Return [X, Y] of the center of cell containing provided text 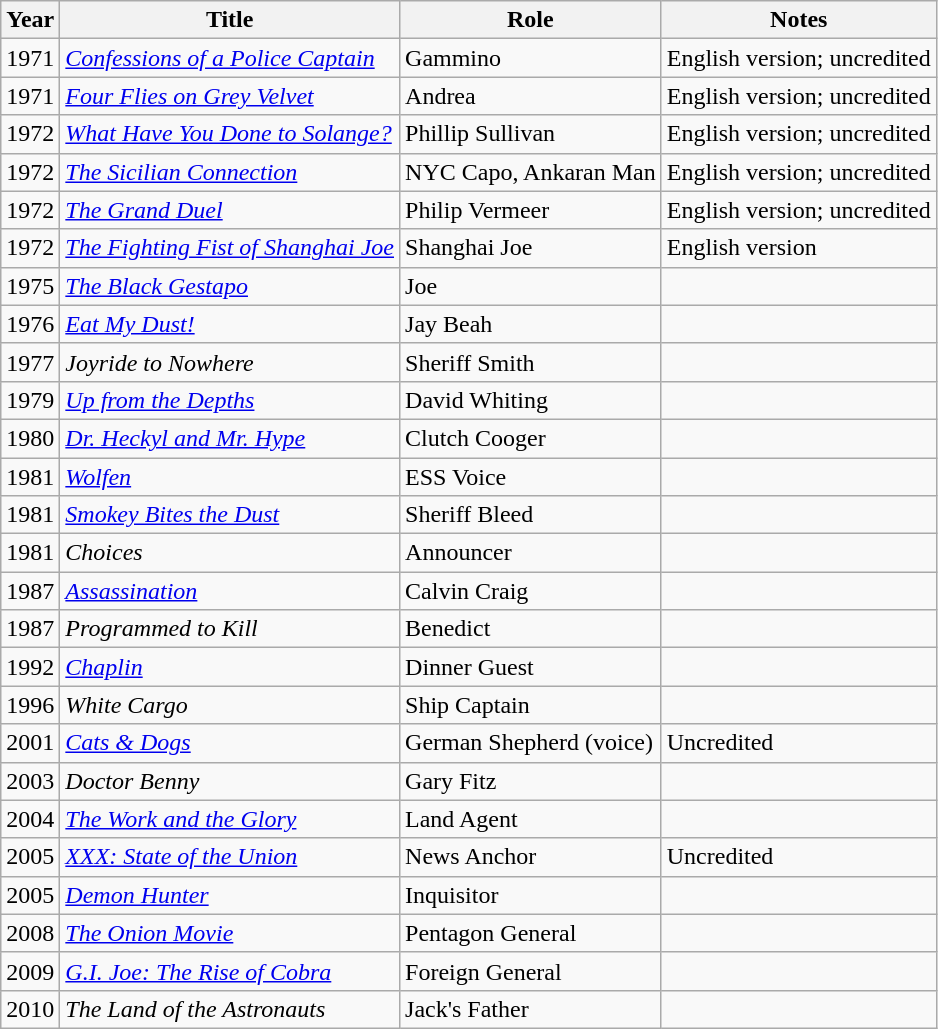
2001 [30, 743]
Sheriff Smith [531, 362]
Jay Beah [531, 324]
2003 [30, 781]
1996 [30, 705]
Gammino [531, 58]
White Cargo [230, 705]
Assassination [230, 591]
Joe [531, 286]
G.I. Joe: The Rise of Cobra [230, 971]
Philip Vermeer [531, 210]
David Whiting [531, 400]
Ship Captain [531, 705]
English version [798, 248]
2010 [30, 1009]
Andrea [531, 96]
The Onion Movie [230, 933]
ESS Voice [531, 477]
Eat My Dust! [230, 324]
2009 [30, 971]
Inquisitor [531, 895]
Gary Fitz [531, 781]
XXX: State of the Union [230, 857]
Cats & Dogs [230, 743]
Demon Hunter [230, 895]
1977 [30, 362]
Choices [230, 553]
1992 [30, 667]
NYC Capo, Ankaran Man [531, 172]
Chaplin [230, 667]
Title [230, 20]
Announcer [531, 553]
Wolfen [230, 477]
The Work and the Glory [230, 819]
Doctor Benny [230, 781]
Land Agent [531, 819]
Benedict [531, 629]
The Sicilian Connection [230, 172]
1979 [30, 400]
Dr. Heckyl and Mr. Hype [230, 438]
1975 [30, 286]
1976 [30, 324]
The Black Gestapo [230, 286]
Foreign General [531, 971]
Up from the Depths [230, 400]
Calvin Craig [531, 591]
Jack's Father [531, 1009]
Sheriff Bleed [531, 515]
Joyride to Nowhere [230, 362]
Clutch Cooger [531, 438]
The Land of the Astronauts [230, 1009]
Smokey Bites the Dust [230, 515]
Role [531, 20]
News Anchor [531, 857]
Shanghai Joe [531, 248]
The Grand Duel [230, 210]
Phillip Sullivan [531, 134]
2008 [30, 933]
Programmed to Kill [230, 629]
1980 [30, 438]
2004 [30, 819]
Notes [798, 20]
Dinner Guest [531, 667]
Pentagon General [531, 933]
The Fighting Fist of Shanghai Joe [230, 248]
Year [30, 20]
What Have You Done to Solange? [230, 134]
Confessions of a Police Captain [230, 58]
German Shepherd (voice) [531, 743]
Four Flies on Grey Velvet [230, 96]
